Extract the [X, Y] coordinate from the center of the cell holding the provided text.  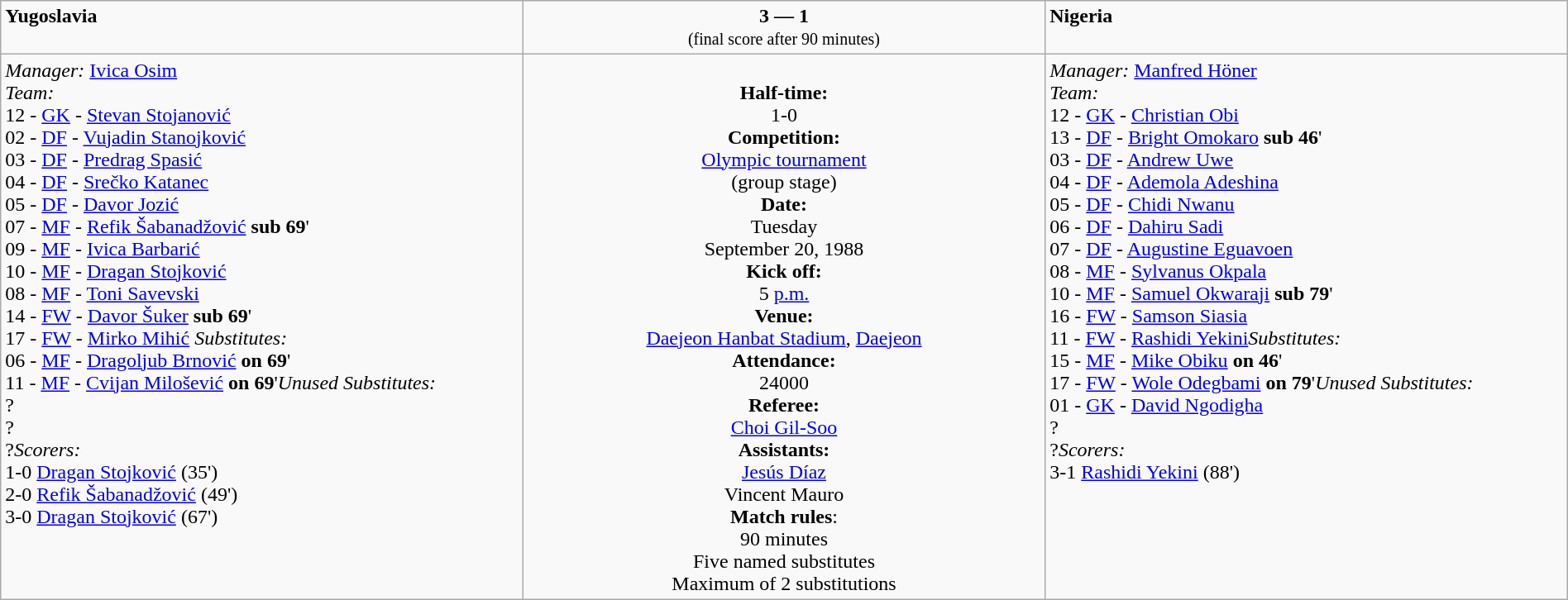
Yugoslavia [262, 28]
Nigeria [1307, 28]
3 — 1(final score after 90 minutes) [784, 28]
